Capture the cell that displays the provided text and extract its (X, Y) central coordinate. 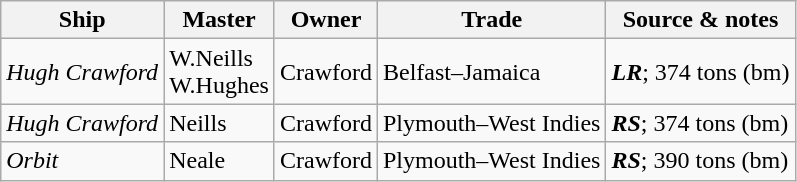
Master (220, 20)
RS; 390 tons (bm) (700, 161)
Neale (220, 161)
Neills (220, 123)
LR; 374 tons (bm) (700, 72)
Orbit (82, 161)
RS; 374 tons (bm) (700, 123)
Trade (491, 20)
Owner (326, 20)
Belfast–Jamaica (491, 72)
W.NeillsW.Hughes (220, 72)
Ship (82, 20)
Source & notes (700, 20)
